Provide the (x, y) coordinate of the cell's center where the given text is located.  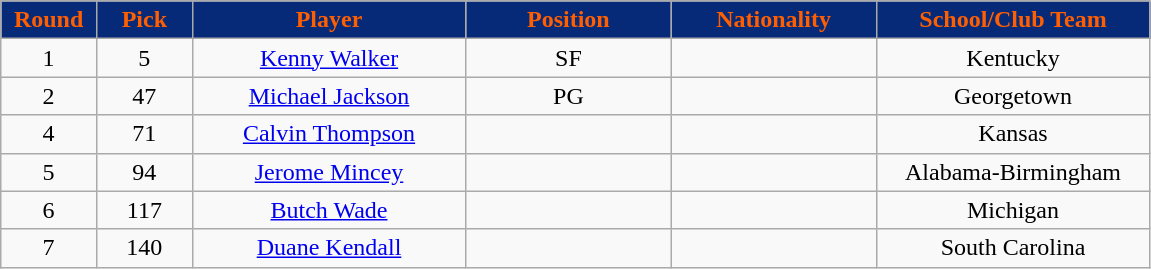
SF (568, 58)
Michigan (1013, 210)
Round (49, 20)
Georgetown (1013, 96)
Michael Jackson (329, 96)
117 (144, 210)
7 (49, 248)
Butch Wade (329, 210)
School/Club Team (1013, 20)
1 (49, 58)
Kentucky (1013, 58)
PG (568, 96)
Position (568, 20)
47 (144, 96)
Kenny Walker (329, 58)
2 (49, 96)
71 (144, 134)
Kansas (1013, 134)
Duane Kendall (329, 248)
Jerome Mincey (329, 172)
Calvin Thompson (329, 134)
Pick (144, 20)
Nationality (774, 20)
6 (49, 210)
94 (144, 172)
Player (329, 20)
4 (49, 134)
Alabama-Birmingham (1013, 172)
South Carolina (1013, 248)
140 (144, 248)
